Return (x, y) of the center of cell containing provided text 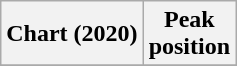
Chart (2020) (72, 34)
Peakposition (189, 34)
